Determine the (X, Y) coordinate at the center of the cell enclosing the given text.  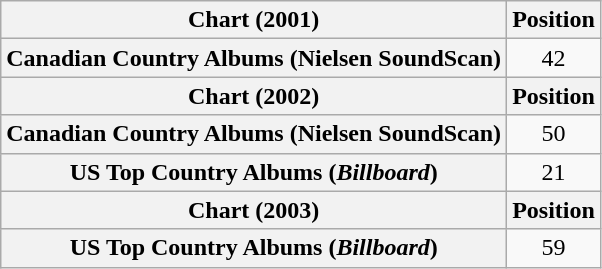
Chart (2002) (254, 96)
Chart (2003) (254, 210)
Chart (2001) (254, 20)
21 (554, 172)
50 (554, 134)
42 (554, 58)
59 (554, 248)
